Search for the cell housing the specified text and yield its (X, Y) center coordinate. 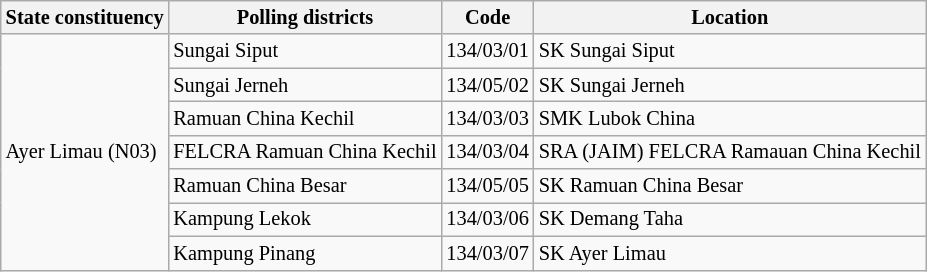
134/03/04 (487, 152)
134/03/06 (487, 219)
SRA (JAIM) FELCRA Ramauan China Kechil (730, 152)
Polling districts (304, 17)
Ramuan China Besar (304, 186)
134/03/01 (487, 51)
State constituency (85, 17)
Location (730, 17)
Sungai Siput (304, 51)
134/05/02 (487, 85)
Ayer Limau (N03) (85, 152)
134/05/05 (487, 186)
Ramuan China Kechil (304, 118)
134/03/07 (487, 253)
SK Sungai Siput (730, 51)
SK Demang Taha (730, 219)
FELCRA Ramuan China Kechil (304, 152)
SK Ramuan China Besar (730, 186)
SMK Lubok China (730, 118)
Kampung Lekok (304, 219)
SK Sungai Jerneh (730, 85)
Code (487, 17)
Kampung Pinang (304, 253)
SK Ayer Limau (730, 253)
Sungai Jerneh (304, 85)
134/03/03 (487, 118)
